Determine the (x, y) coordinate at the center of the cell enclosing the given text.  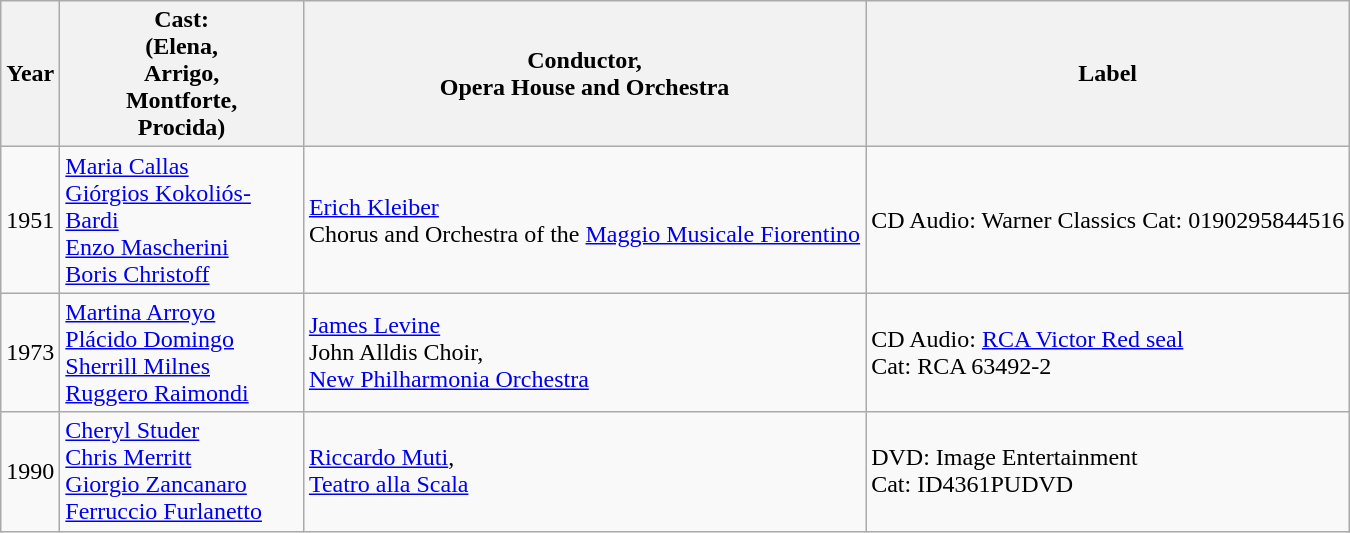
Cast:(Elena,Arrigo,Montforte,Procida) (182, 74)
Year (30, 74)
CD Audio: Warner Classics Cat: 0190295844516 (1108, 220)
1951 (30, 220)
Riccardo Muti,Teatro alla Scala (584, 472)
Erich KleiberChorus and Orchestra of the Maggio Musicale Fiorentino (584, 220)
Maria CallasGiórgios Kokoliós-BardiEnzo MascheriniBoris Christoff (182, 220)
James LevineJohn Alldis Choir,New Philharmonia Orchestra (584, 352)
Conductor,Opera House and Orchestra (584, 74)
Martina ArroyoPlácido DomingoSherrill MilnesRuggero Raimondi (182, 352)
DVD: Image Entertainment Cat: ID4361PUDVD (1108, 472)
Cheryl StuderChris MerrittGiorgio ZancanaroFerruccio Furlanetto (182, 472)
1990 (30, 472)
Label (1108, 74)
1973 (30, 352)
CD Audio: RCA Victor Red sealCat: RCA 63492-2 (1108, 352)
